Find where the given text appears and provide that cell's center as (x, y) coordinate. 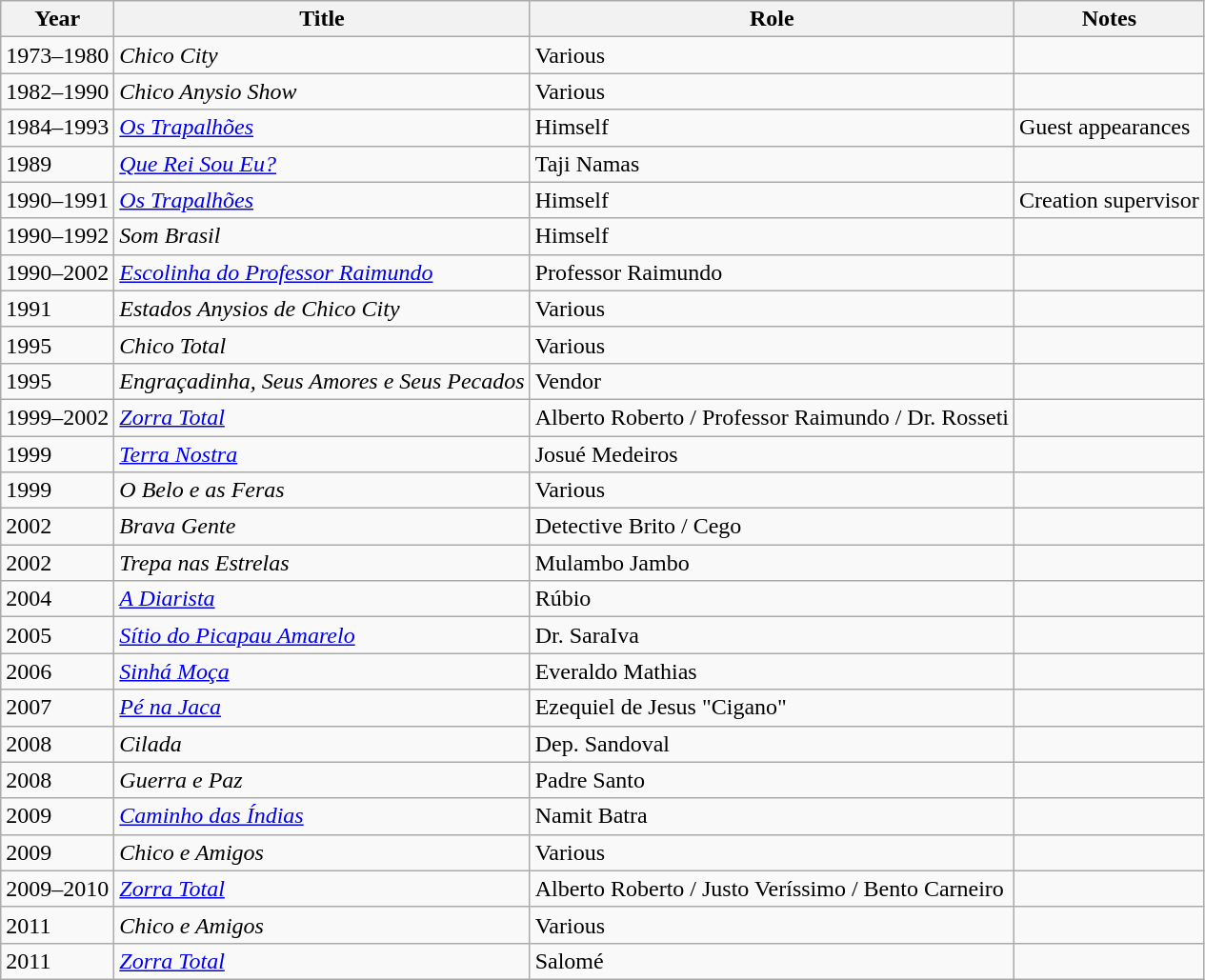
Rúbio (772, 599)
Caminho das Índias (322, 816)
Escolinha do Professor Raimundo (322, 272)
Mulambo Jambo (772, 563)
Title (322, 19)
Role (772, 19)
Creation supervisor (1110, 200)
1991 (57, 309)
Cilada (322, 744)
Guest appearances (1110, 128)
Detective Brito / Cego (772, 527)
O Belo e as Feras (322, 490)
Sinhá Moça (322, 671)
Alberto Roberto / Professor Raimundo / Dr. Rosseti (772, 417)
1990–1992 (57, 236)
2004 (57, 599)
1973–1980 (57, 55)
Guerra e Paz (322, 780)
2006 (57, 671)
Dr. SaraIva (772, 635)
Sítio do Picapau Amarelo (322, 635)
Salomé (772, 961)
Trepa nas Estrelas (322, 563)
1989 (57, 164)
Everaldo Mathias (772, 671)
1982–1990 (57, 91)
Josué Medeiros (772, 454)
Ezequiel de Jesus "Cigano" (772, 708)
Chico City (322, 55)
Dep. Sandoval (772, 744)
Vendor (772, 381)
1990–1991 (57, 200)
Som Brasil (322, 236)
Estados Anysios de Chico City (322, 309)
1999–2002 (57, 417)
Notes (1110, 19)
Chico Anysio Show (322, 91)
Taji Namas (772, 164)
Terra Nostra (322, 454)
A Diarista (322, 599)
Professor Raimundo (772, 272)
2009–2010 (57, 889)
2005 (57, 635)
Year (57, 19)
2007 (57, 708)
Que Rei Sou Eu? (322, 164)
Namit Batra (772, 816)
Padre Santo (772, 780)
1984–1993 (57, 128)
Engraçadinha, Seus Amores e Seus Pecados (322, 381)
1990–2002 (57, 272)
Brava Gente (322, 527)
Chico Total (322, 345)
Alberto Roberto / Justo Veríssimo / Bento Carneiro (772, 889)
Pé na Jaca (322, 708)
